Find where the given text appears and provide that cell's center as [X, Y] coordinate. 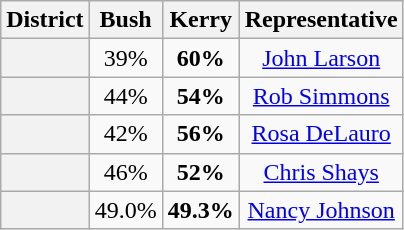
Representative [321, 20]
Bush [126, 20]
Rob Simmons [321, 96]
District [45, 20]
42% [126, 134]
46% [126, 172]
44% [126, 96]
49.0% [126, 210]
John Larson [321, 58]
Chris Shays [321, 172]
52% [200, 172]
Kerry [200, 20]
Nancy Johnson [321, 210]
Rosa DeLauro [321, 134]
54% [200, 96]
56% [200, 134]
39% [126, 58]
49.3% [200, 210]
60% [200, 58]
